Output the (x, y) coordinate of the center of the cell containing the given text.  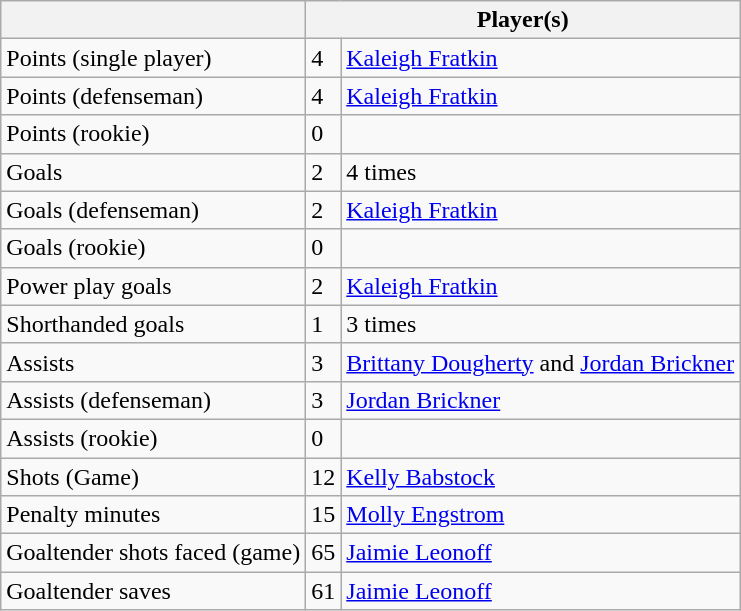
15 (324, 515)
Assists (defenseman) (154, 400)
Goals (rookie) (154, 248)
3 times (540, 324)
Goaltender shots faced (game) (154, 553)
Molly Engstrom (540, 515)
4 times (540, 172)
Assists (154, 362)
Points (rookie) (154, 134)
65 (324, 553)
Jordan Brickner (540, 400)
Power play goals (154, 286)
Points (single player) (154, 58)
Shots (Game) (154, 477)
1 (324, 324)
Kelly Babstock (540, 477)
Player(s) (523, 20)
Brittany Dougherty and Jordan Brickner (540, 362)
Goals (154, 172)
Points (defenseman) (154, 96)
Assists (rookie) (154, 438)
12 (324, 477)
61 (324, 591)
Goaltender saves (154, 591)
Penalty minutes (154, 515)
Goals (defenseman) (154, 210)
Shorthanded goals (154, 324)
